Determine the [x, y] coordinate at the center of the cell enclosing the given text.  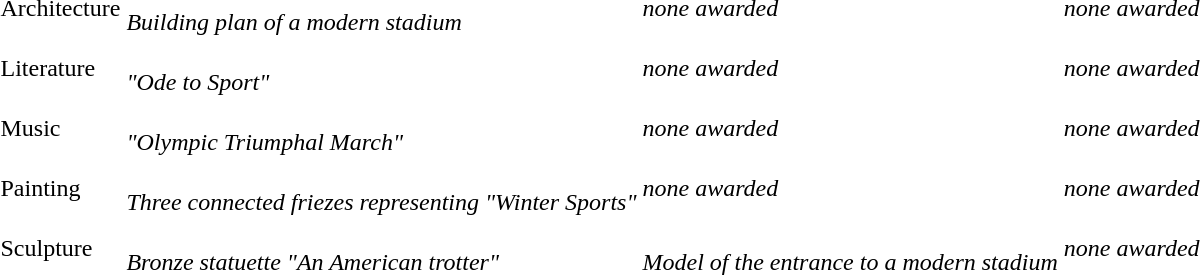
Three connected friezes representing "Winter Sports" [382, 188]
"Olympic Triumphal March" [382, 128]
"Ode to Sport" [382, 68]
